Find where the given text appears and provide that cell's center as (X, Y) coordinate. 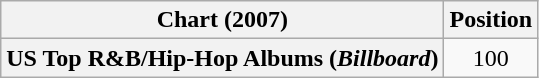
US Top R&B/Hip-Hop Albums (Billboard) (222, 58)
Chart (2007) (222, 20)
Position (491, 20)
100 (491, 58)
